Output the [X, Y] coordinate of the center of the cell containing the given text.  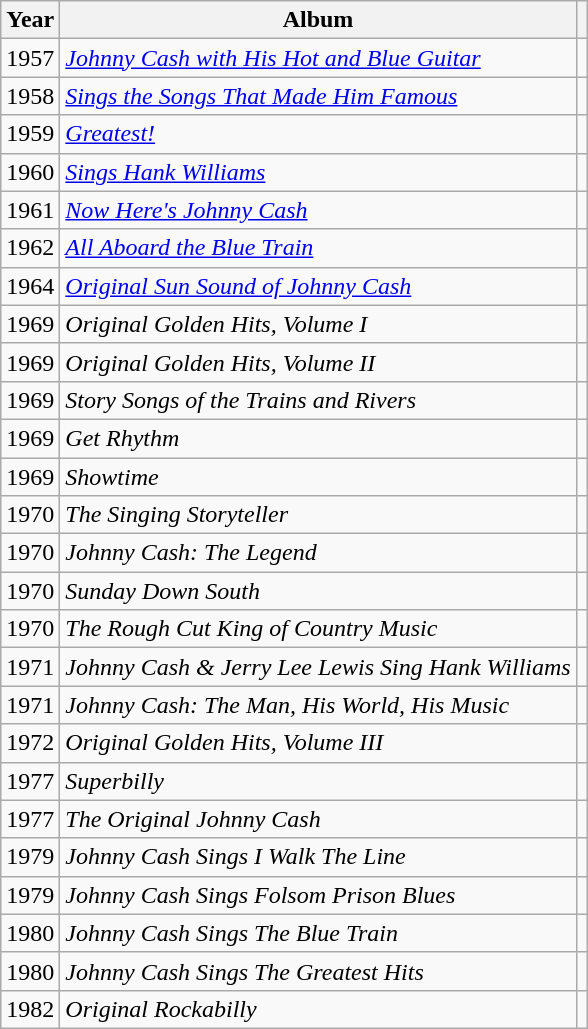
1972 [30, 743]
Year [30, 20]
Johnny Cash Sings The Blue Train [318, 933]
Sings Hank Williams [318, 172]
1958 [30, 96]
1962 [30, 248]
Sings the Songs That Made Him Famous [318, 96]
Johnny Cash: The Legend [318, 553]
Original Golden Hits, Volume I [318, 324]
Showtime [318, 477]
Johnny Cash Sings The Greatest Hits [318, 971]
The Original Johnny Cash [318, 819]
1961 [30, 210]
1964 [30, 286]
Album [318, 20]
Get Rhythm [318, 438]
Johnny Cash & Jerry Lee Lewis Sing Hank Williams [318, 667]
Sunday Down South [318, 591]
Johnny Cash Sings I Walk The Line [318, 857]
Original Rockabilly [318, 1009]
1959 [30, 134]
All Aboard the Blue Train [318, 248]
1982 [30, 1009]
The Rough Cut King of Country Music [318, 629]
Superbilly [318, 781]
Story Songs of the Trains and Rivers [318, 400]
Original Golden Hits, Volume II [318, 362]
Greatest! [318, 134]
Original Golden Hits, Volume III [318, 743]
The Singing Storyteller [318, 515]
Original Sun Sound of Johnny Cash [318, 286]
Now Here's Johnny Cash [318, 210]
1957 [30, 58]
Johnny Cash Sings Folsom Prison Blues [318, 895]
Johnny Cash: The Man, His World, His Music [318, 705]
Johnny Cash with His Hot and Blue Guitar [318, 58]
1960 [30, 172]
